Search for the cell housing the specified text and yield its (X, Y) center coordinate. 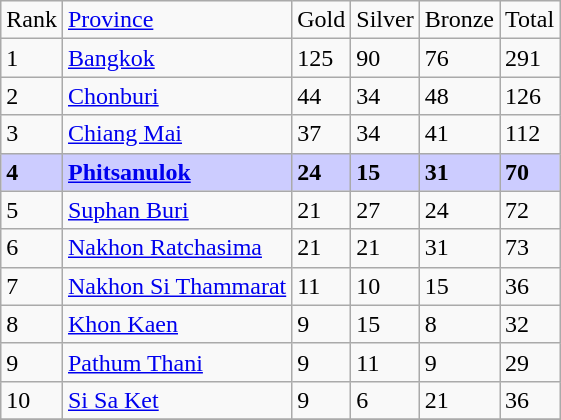
1 (32, 58)
Gold (322, 20)
Nakhon Ratchasima (176, 248)
Province (176, 20)
Si Sa Ket (176, 400)
41 (459, 134)
291 (530, 58)
4 (32, 172)
2 (32, 96)
73 (530, 248)
Khon Kaen (176, 324)
48 (459, 96)
126 (530, 96)
Silver (385, 20)
Bronze (459, 20)
Nakhon Si Thammarat (176, 286)
32 (530, 324)
44 (322, 96)
125 (322, 58)
Bangkok (176, 58)
Rank (32, 20)
Chonburi (176, 96)
37 (322, 134)
72 (530, 210)
76 (459, 58)
Chiang Mai (176, 134)
Total (530, 20)
7 (32, 286)
5 (32, 210)
3 (32, 134)
27 (385, 210)
112 (530, 134)
Suphan Buri (176, 210)
90 (385, 58)
29 (530, 362)
70 (530, 172)
Pathum Thani (176, 362)
Phitsanulok (176, 172)
